Return the (X, Y) coordinate for the center point of the cell that contains the specified text.  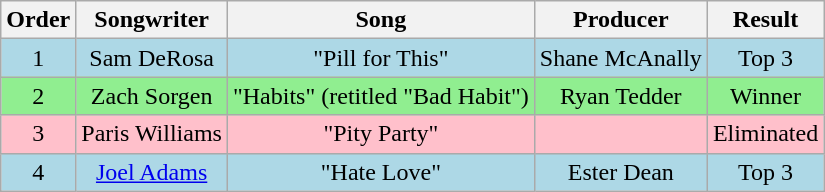
"Hate Love" (380, 172)
"Pity Party" (380, 134)
"Pill for This" (380, 58)
Joel Adams (152, 172)
3 (38, 134)
Ester Dean (620, 172)
Order (38, 20)
Result (765, 20)
4 (38, 172)
Winner (765, 96)
2 (38, 96)
Zach Sorgen (152, 96)
1 (38, 58)
Songwriter (152, 20)
Sam DeRosa (152, 58)
Ryan Tedder (620, 96)
Eliminated (765, 134)
"Habits" (retitled "Bad Habit") (380, 96)
Paris Williams (152, 134)
Song (380, 20)
Producer (620, 20)
Shane McAnally (620, 58)
